Provide the [x, y] coordinate of the cell's center where the given text is located.  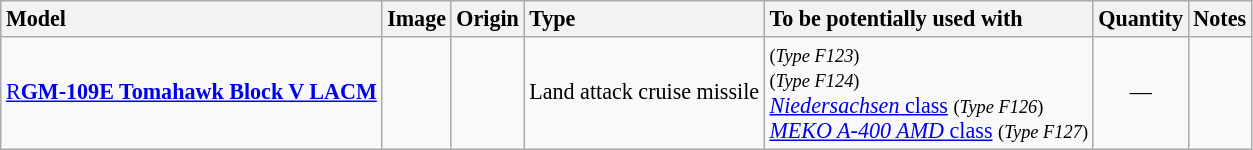
Notes [1220, 18]
— [1140, 92]
Land attack cruise missile [644, 92]
To be potentially used with [928, 18]
Image [416, 18]
RGM-109E Tomahawk Block V LACM [192, 92]
Type [644, 18]
(Type F123) (Type F124)Niedersachsen class (Type F126)MEKO A-400 AMD class (Type F127) [928, 92]
Model [192, 18]
Quantity [1140, 18]
Origin [488, 18]
